Extract the [x, y] coordinate from the center of the cell holding the provided text.  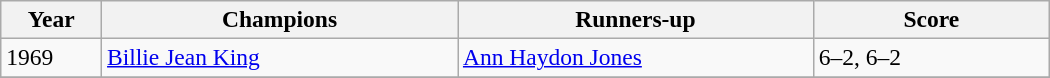
Runners-up [636, 19]
Year [52, 19]
Score [931, 19]
Champions [280, 19]
Billie Jean King [280, 57]
6–2, 6–2 [931, 57]
Ann Haydon Jones [636, 57]
1969 [52, 57]
